Capture the cell that displays the provided text and extract its [X, Y] central coordinate. 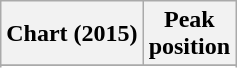
Chart (2015) [72, 34]
Peakposition [189, 34]
